Output the (x, y) coordinate of the center of the cell containing the given text.  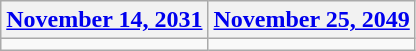
November 25, 2049 (312, 20)
November 14, 2031 (104, 20)
